Determine the (X, Y) coordinate at the center of the cell enclosing the given text.  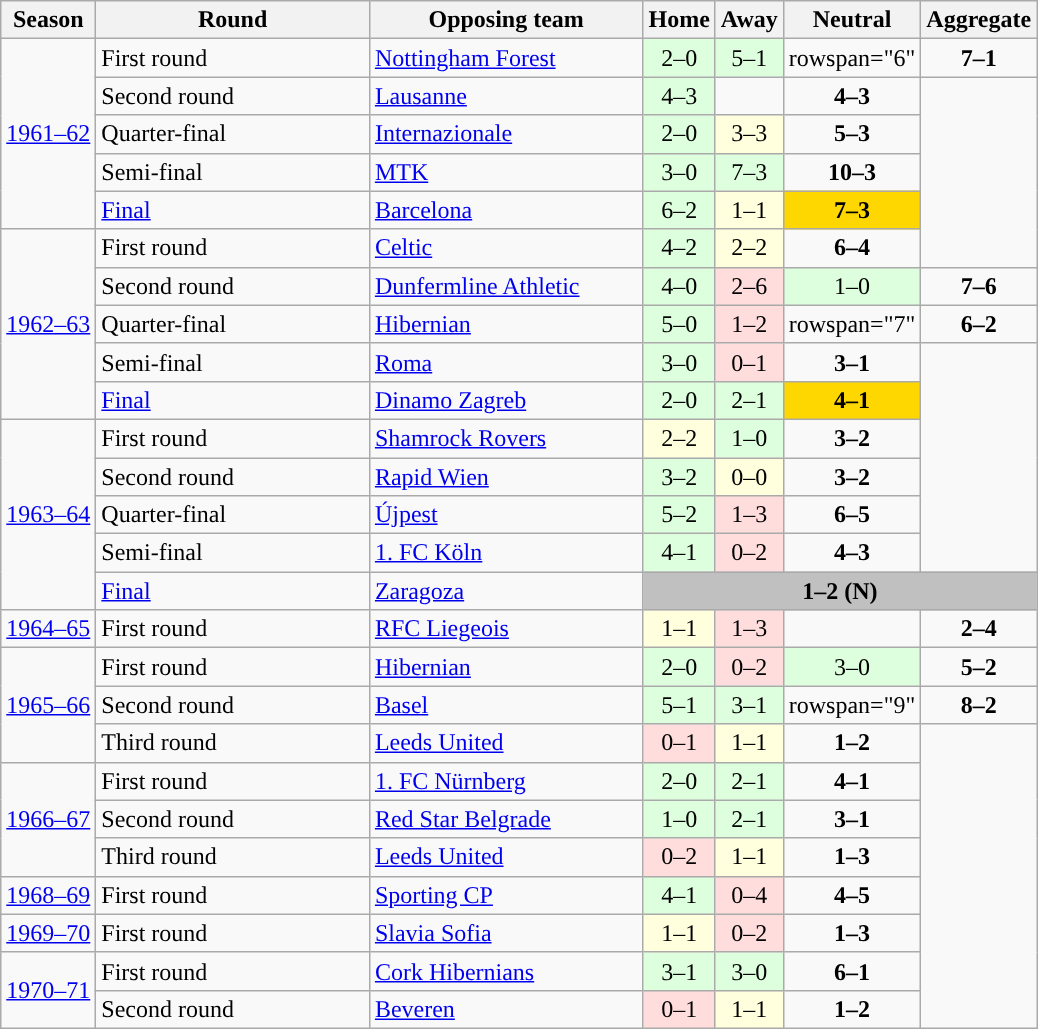
rowspan="6" (852, 58)
Aggregate (979, 20)
1963–64 (48, 514)
Home (679, 20)
MTK (506, 172)
6–1 (852, 971)
1966–67 (48, 819)
Lausanne (506, 96)
4–2 (679, 248)
10–3 (852, 172)
7–6 (979, 286)
Nottingham Forest (506, 58)
Round (233, 20)
5–0 (679, 324)
1962–63 (48, 324)
8–2 (979, 705)
Zaragoza (506, 591)
1. FC Köln (506, 553)
2–4 (979, 629)
rowspan="9" (852, 705)
Dunfermline Athletic (506, 286)
5–3 (852, 134)
0–0 (749, 477)
6–4 (852, 248)
7–1 (979, 58)
Újpest (506, 515)
1. FC Nürnberg (506, 781)
Internazionale (506, 134)
1964–65 (48, 629)
1961–62 (48, 134)
rowspan="7" (852, 324)
Barcelona (506, 210)
1969–70 (48, 933)
Red Star Belgrade (506, 819)
4–5 (852, 895)
Sporting CP (506, 895)
RFC Liegeois (506, 629)
Neutral (852, 20)
1970–71 (48, 990)
1–2 (N) (840, 591)
Cork Hibernians (506, 971)
2–6 (749, 286)
1968–69 (48, 895)
0–4 (749, 895)
3–3 (749, 134)
Roma (506, 362)
Basel (506, 705)
Shamrock Rovers (506, 438)
1965–66 (48, 705)
Opposing team (506, 20)
Season (48, 20)
Dinamo Zagreb (506, 400)
6–5 (852, 515)
Away (749, 20)
4–0 (679, 286)
Celtic (506, 248)
Beveren (506, 1009)
Slavia Sofia (506, 933)
Rapid Wien (506, 477)
